Identify which cell holds the provided text, then report its [x, y] central coordinate. 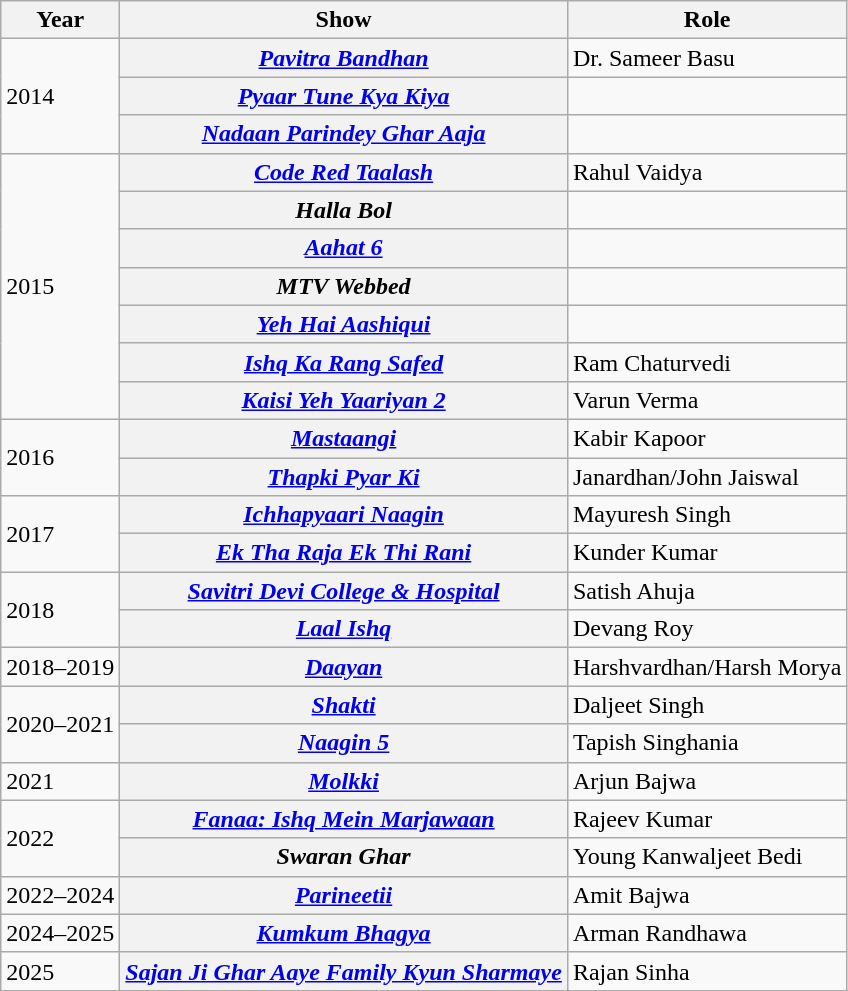
2016 [60, 457]
Shakti [344, 705]
Dr. Sameer Basu [707, 58]
Role [707, 20]
2018–2019 [60, 667]
Naagin 5 [344, 743]
Aahat 6 [344, 248]
Kabir Kapoor [707, 438]
Pavitra Bandhan [344, 58]
Pyaar Tune Kya Kiya [344, 96]
Swaran Ghar [344, 857]
Fanaa: Ishq Mein Marjawaan [344, 819]
Daljeet Singh [707, 705]
2021 [60, 781]
Thapki Pyar Ki [344, 477]
Daayan [344, 667]
Varun Verma [707, 400]
Arman Randhawa [707, 933]
Rajeev Kumar [707, 819]
Amit Bajwa [707, 895]
Kunder Kumar [707, 553]
Kumkum Bhagya [344, 933]
Code Red Taalash [344, 172]
Kaisi Yeh Yaariyan 2 [344, 400]
Ek Tha Raja Ek Thi Rani [344, 553]
Devang Roy [707, 629]
2022 [60, 838]
Young Kanwaljeet Bedi [707, 857]
Ishq Ka Rang Safed [344, 362]
Nadaan Parindey Ghar Aaja [344, 134]
2020–2021 [60, 724]
Janardhan/John Jaiswal [707, 477]
Ichhapyaari Naagin [344, 515]
MTV Webbed [344, 286]
Mayuresh Singh [707, 515]
Year [60, 20]
Tapish Singhania [707, 743]
2018 [60, 610]
Rahul Vaidya [707, 172]
Parineetii [344, 895]
2015 [60, 286]
2014 [60, 96]
Harshvardhan/Harsh Morya [707, 667]
2024–2025 [60, 933]
Rajan Sinha [707, 971]
Satish Ahuja [707, 591]
Mastaangi [344, 438]
Sajan Ji Ghar Aaye Family Kyun Sharmaye [344, 971]
Ram Chaturvedi [707, 362]
Molkki [344, 781]
Laal Ishq [344, 629]
Arjun Bajwa [707, 781]
Show [344, 20]
2017 [60, 534]
Yeh Hai Aashiqui [344, 324]
2025 [60, 971]
Savitri Devi College & Hospital [344, 591]
2022–2024 [60, 895]
Halla Bol [344, 210]
